Determine the (X, Y) coordinate at the center of the cell enclosing the given text.  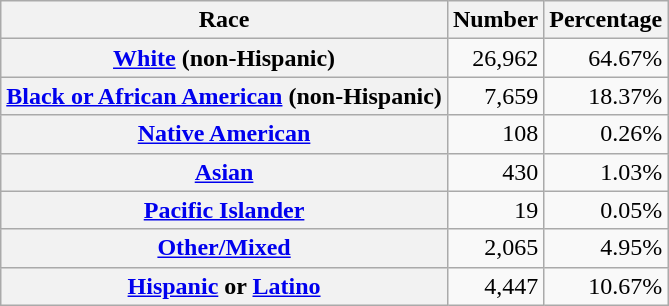
White (non-Hispanic) (224, 58)
0.05% (606, 210)
Number (495, 20)
4.95% (606, 248)
26,962 (495, 58)
2,065 (495, 248)
0.26% (606, 134)
64.67% (606, 58)
430 (495, 172)
108 (495, 134)
7,659 (495, 96)
Native American (224, 134)
Percentage (606, 20)
19 (495, 210)
Black or African American (non-Hispanic) (224, 96)
1.03% (606, 172)
Hispanic or Latino (224, 286)
10.67% (606, 286)
Race (224, 20)
18.37% (606, 96)
4,447 (495, 286)
Other/Mixed (224, 248)
Pacific Islander (224, 210)
Asian (224, 172)
